From the cell containing the given text, extract its center point as (X, Y) coordinate. 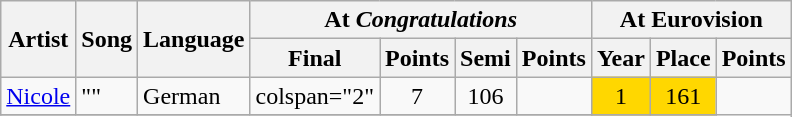
Song (107, 39)
106 (486, 96)
Nicole (38, 96)
Place (683, 58)
colspan="2" (315, 96)
At Eurovision (691, 20)
1 (620, 96)
161 (683, 96)
"" (107, 96)
Year (620, 58)
Language (194, 39)
At Congratulations (420, 20)
7 (418, 96)
German (194, 96)
Artist (38, 39)
Final (315, 58)
Semi (486, 58)
